Output the (x, y) coordinate of the center of the cell containing the given text.  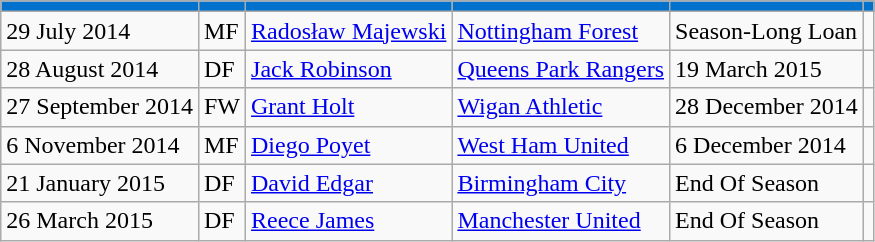
28 August 2014 (100, 69)
Diego Poyet (349, 145)
FW (222, 107)
West Ham United (561, 145)
6 December 2014 (767, 145)
6 November 2014 (100, 145)
Wigan Athletic (561, 107)
Jack Robinson (349, 69)
26 March 2015 (100, 221)
Radosław Majewski (349, 31)
Season-Long Loan (767, 31)
Grant Holt (349, 107)
Manchester United (561, 221)
28 December 2014 (767, 107)
19 March 2015 (767, 69)
29 July 2014 (100, 31)
Reece James (349, 221)
21 January 2015 (100, 183)
Birmingham City (561, 183)
27 September 2014 (100, 107)
Queens Park Rangers (561, 69)
Nottingham Forest (561, 31)
David Edgar (349, 183)
